Detect which cell encompasses the target text, then output its (X, Y) center coordinate. 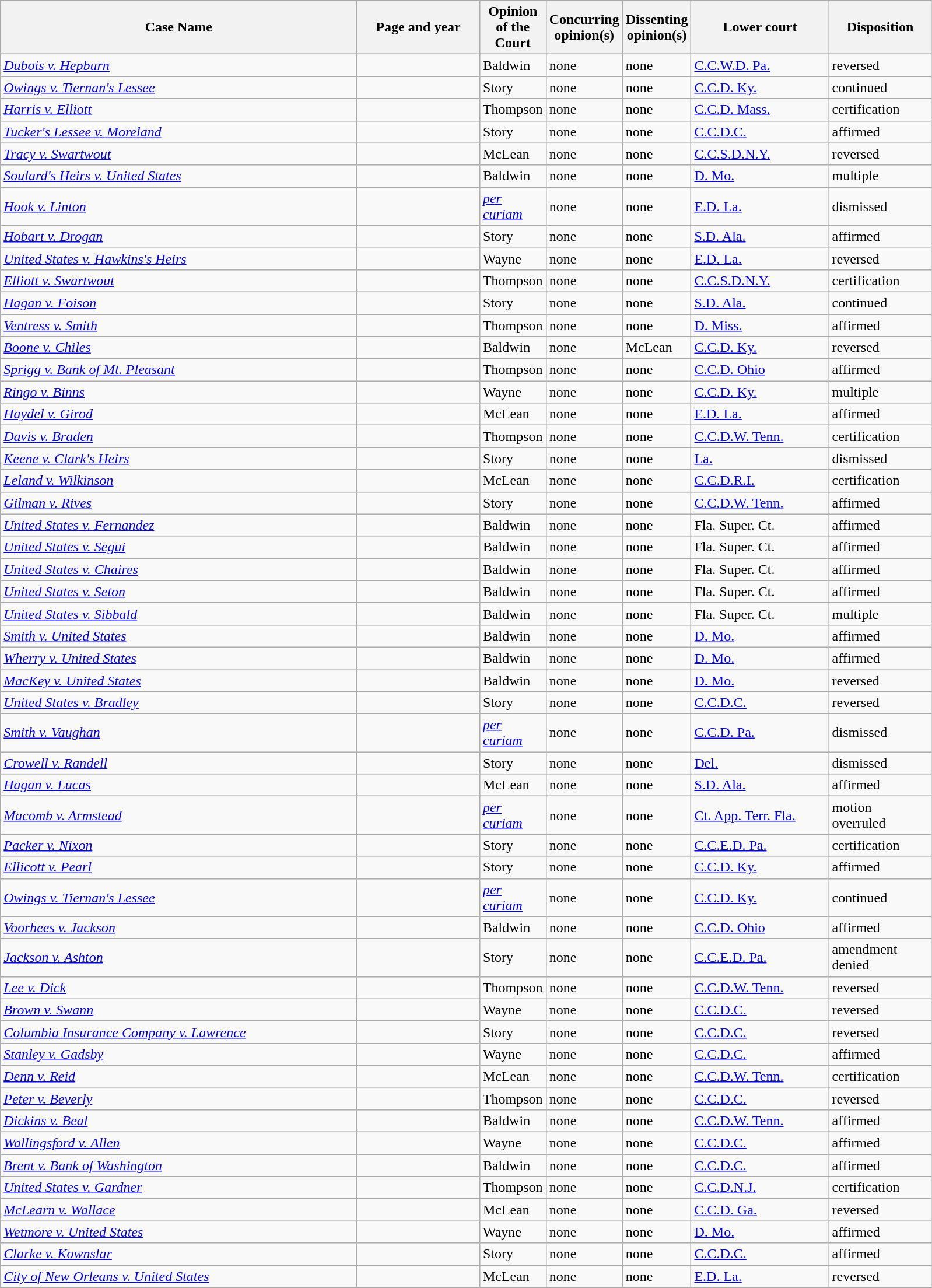
United States v. Hawkins's Heirs (178, 258)
Columbia Insurance Company v. Lawrence (178, 1032)
Sprigg v. Bank of Mt. Pleasant (178, 370)
Wallingsford v. Allen (178, 1143)
Concurring opinion(s) (584, 27)
MacKey v. United States (178, 681)
Haydel v. Girod (178, 414)
City of New Orleans v. United States (178, 1276)
Davis v. Braden (178, 436)
Leland v. Wilkinson (178, 481)
Soulard's Heirs v. United States (178, 176)
Stanley v. Gadsby (178, 1054)
Packer v. Nixon (178, 845)
Ventress v. Smith (178, 325)
Disposition (880, 27)
Smith v. Vaughan (178, 733)
Ringo v. Binns (178, 392)
C.C.W.D. Pa. (760, 65)
Macomb v. Armstead (178, 815)
Harris v. Elliott (178, 110)
Ct. App. Terr. Fla. (760, 815)
C.C.D.N.J. (760, 1188)
United States v. Seton (178, 591)
Case Name (178, 27)
Peter v. Beverly (178, 1098)
Jackson v. Ashton (178, 958)
Voorhees v. Jackson (178, 928)
United States v. Sibbald (178, 614)
Gilman v. Rives (178, 503)
Clarke v. Kownslar (178, 1254)
United States v. Gardner (178, 1188)
Hagan v. Foison (178, 303)
C.C.D.R.I. (760, 481)
C.C.D. Pa. (760, 733)
Page and year (419, 27)
United States v. Fernandez (178, 525)
Wetmore v. United States (178, 1232)
La. (760, 459)
Denn v. Reid (178, 1076)
Dickins v. Beal (178, 1121)
Hook v. Linton (178, 206)
Smith v. United States (178, 636)
Wherry v. United States (178, 658)
Dubois v. Hepburn (178, 65)
Tucker's Lessee v. Moreland (178, 132)
Boone v. Chiles (178, 348)
Hagan v. Lucas (178, 785)
United States v. Bradley (178, 703)
motion overruled (880, 815)
C.C.D. Ga. (760, 1210)
Crowell v. Randell (178, 763)
McLearn v. Wallace (178, 1210)
United States v. Segui (178, 547)
Dissenting opinion(s) (657, 27)
Elliott v. Swartwout (178, 281)
Opinion of the Court (513, 27)
Keene v. Clark's Heirs (178, 459)
Del. (760, 763)
Brent v. Bank of Washington (178, 1165)
amendment denied (880, 958)
Lower court (760, 27)
Lee v. Dick (178, 988)
Tracy v. Swartwout (178, 154)
United States v. Chaires (178, 569)
C.C.D. Mass. (760, 110)
Ellicott v. Pearl (178, 867)
Brown v. Swann (178, 1010)
D. Miss. (760, 325)
Hobart v. Drogan (178, 236)
